Detect which cell encompasses the target text, then output its [x, y] center coordinate. 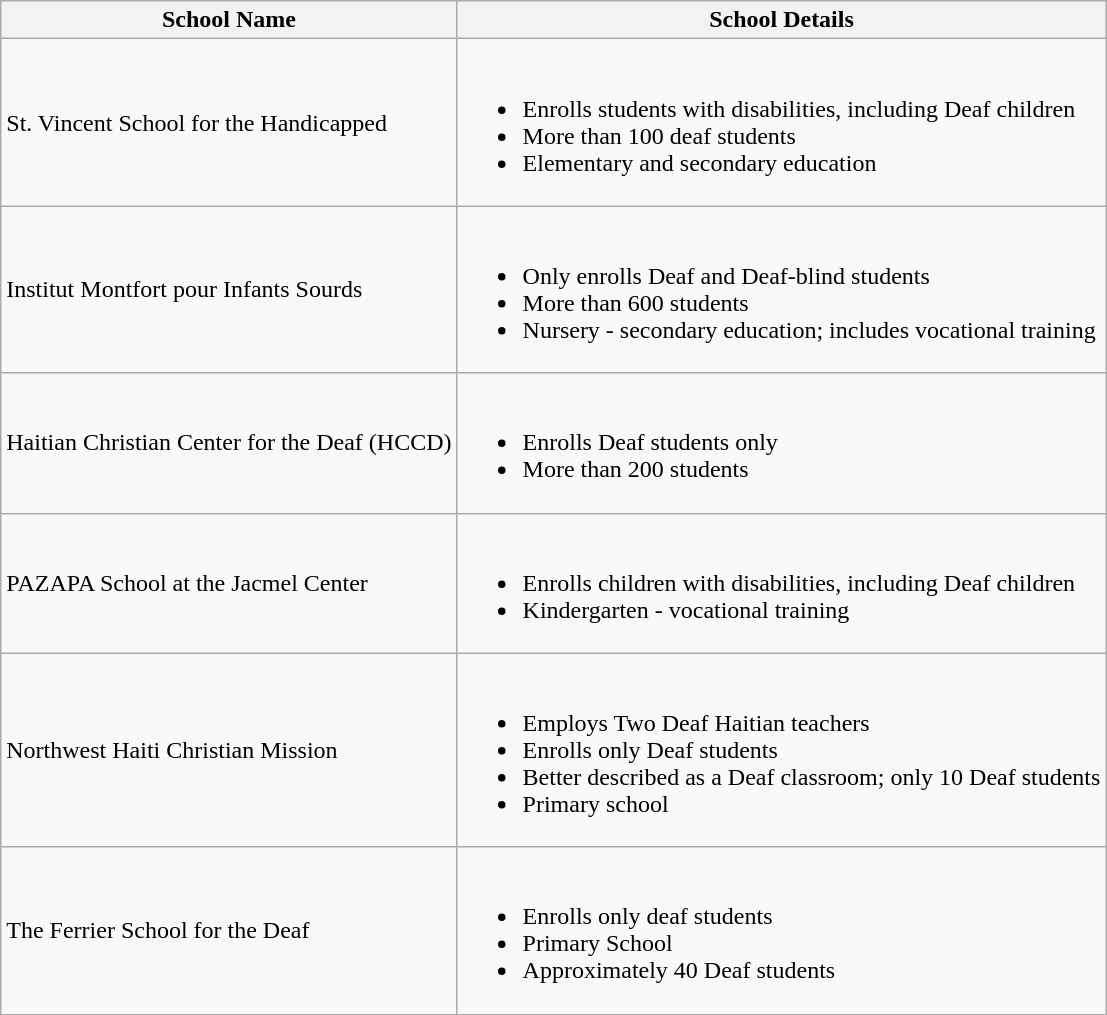
Enrolls only deaf studentsPrimary School Approximately 40 Deaf students [782, 930]
Only enrolls Deaf and Deaf-blind studentsMore than 600 students Nursery - secondary education; includes vocational training [782, 290]
Northwest Haiti Christian Mission [229, 750]
Enrolls children with disabilities, including Deaf childrenKindergarten - vocational training [782, 583]
Enrolls Deaf students only More than 200 students [782, 443]
School Name [229, 20]
School Details [782, 20]
Haitian Christian Center for the Deaf (HCCD) [229, 443]
PAZAPA School at the Jacmel Center [229, 583]
The Ferrier School for the Deaf [229, 930]
Employs Two Deaf Haitian teachersEnrolls only Deaf studentsBetter described as a Deaf classroom; only 10 Deaf studentsPrimary school [782, 750]
Enrolls students with disabilities, including Deaf childrenMore than 100 deaf studentsElementary and secondary education [782, 122]
Institut Montfort pour Infants Sourds [229, 290]
St. Vincent School for the Handicapped [229, 122]
